Locate the cell with the specified text and output its [X, Y] center coordinate. 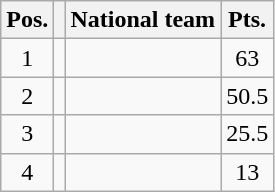
1 [28, 58]
50.5 [248, 96]
National team [143, 20]
Pos. [28, 20]
4 [28, 172]
3 [28, 134]
13 [248, 172]
2 [28, 96]
63 [248, 58]
25.5 [248, 134]
Pts. [248, 20]
